Return (X, Y) of the center of cell containing provided text 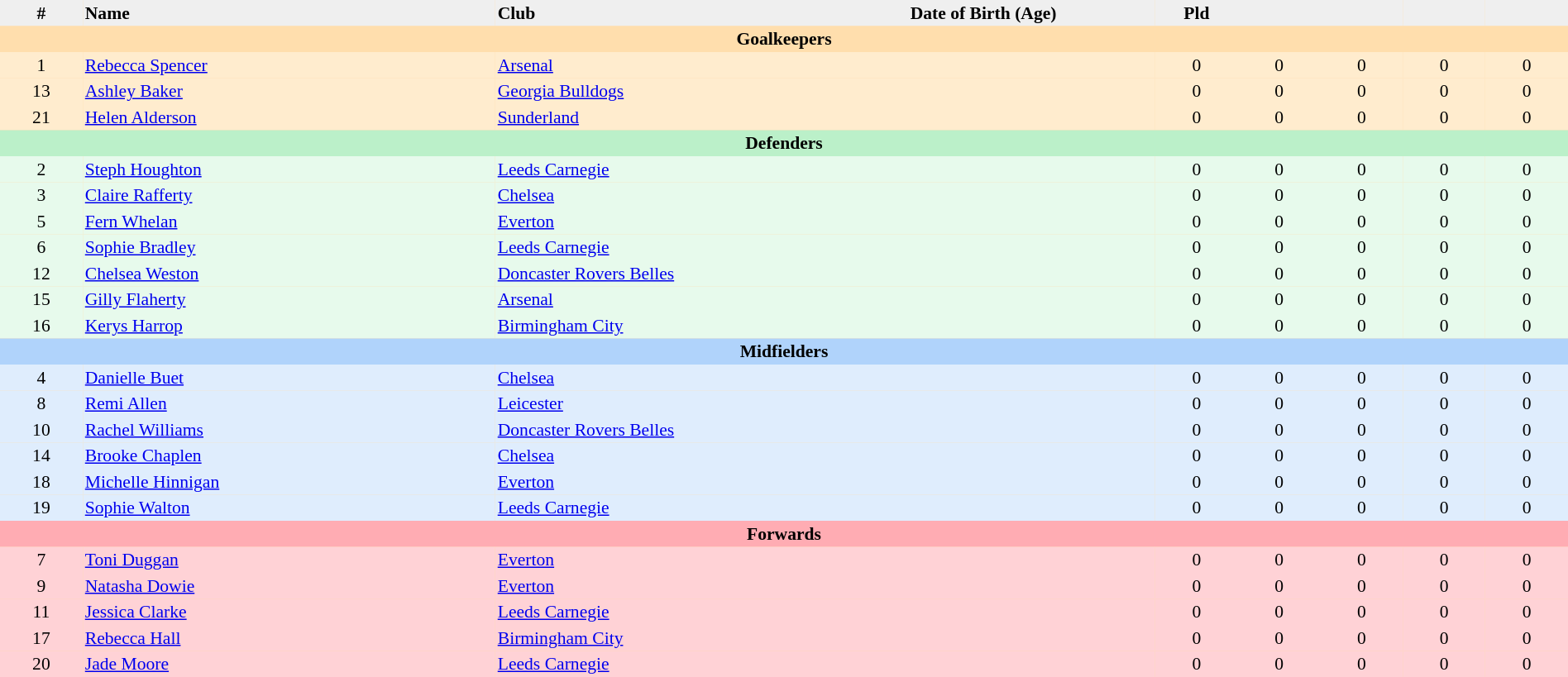
4 (41, 378)
Rebecca Hall (289, 638)
2 (41, 169)
Claire Rafferty (289, 195)
Goalkeepers (784, 40)
16 (41, 326)
Fern Whelan (289, 222)
Name (289, 13)
Ashley Baker (289, 91)
Steph Houghton (289, 169)
Brooke Chaplen (289, 456)
7 (41, 560)
19 (41, 508)
13 (41, 91)
Remi Allen (289, 403)
Toni Duggan (289, 560)
Rachel Williams (289, 430)
Pld (1197, 13)
Michelle Hinnigan (289, 482)
6 (41, 248)
14 (41, 456)
9 (41, 586)
Georgia Bulldogs (701, 91)
1 (41, 65)
Sophie Walton (289, 508)
10 (41, 430)
5 (41, 222)
Helen Alderson (289, 117)
11 (41, 612)
15 (41, 299)
Sunderland (701, 117)
17 (41, 638)
Rebecca Spencer (289, 65)
Leicester (701, 403)
12 (41, 274)
21 (41, 117)
Chelsea Weston (289, 274)
18 (41, 482)
Club (701, 13)
Jessica Clarke (289, 612)
Gilly Flaherty (289, 299)
8 (41, 403)
Sophie Bradley (289, 248)
Midfielders (784, 352)
Natasha Dowie (289, 586)
Kerys Harrop (289, 326)
# (41, 13)
3 (41, 195)
Date of Birth (Age) (1032, 13)
Forwards (784, 534)
Defenders (784, 144)
Danielle Buet (289, 378)
